Find where the given text appears and provide that cell's center as (x, y) coordinate. 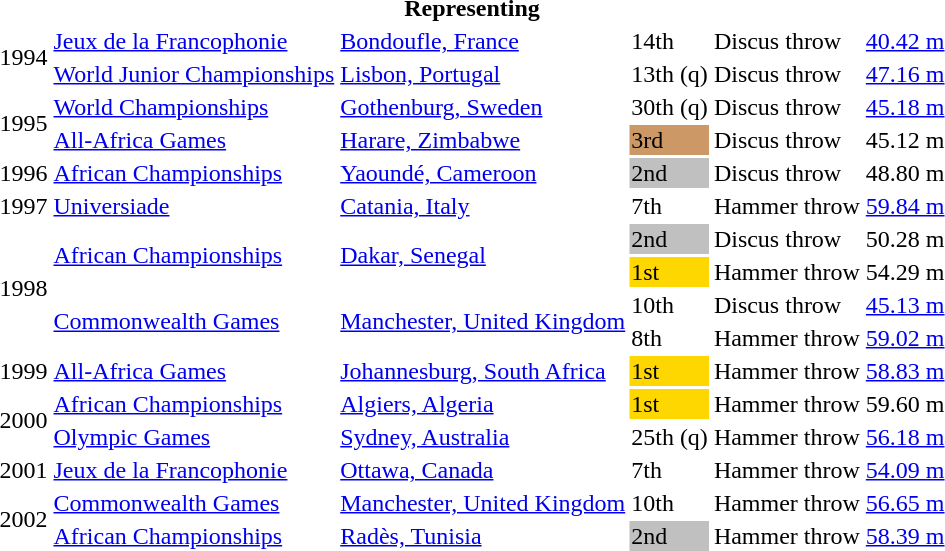
8th (670, 338)
Johannesburg, South Africa (483, 371)
Harare, Zimbabwe (483, 140)
13th (q) (670, 74)
Radès, Tunisia (483, 536)
Universiade (194, 206)
Gothenburg, Sweden (483, 107)
14th (670, 41)
Yaoundé, Cameroon (483, 173)
World Junior Championships (194, 74)
30th (q) (670, 107)
Ottawa, Canada (483, 470)
World Championships (194, 107)
Dakar, Senegal (483, 256)
Algiers, Algeria (483, 404)
3rd (670, 140)
Bondoufle, France (483, 41)
25th (q) (670, 437)
Sydney, Australia (483, 437)
Catania, Italy (483, 206)
Lisbon, Portugal (483, 74)
Olympic Games (194, 437)
